Pinpoint the cell where the given text exists, returning its (X, Y) midpoint coordinate. 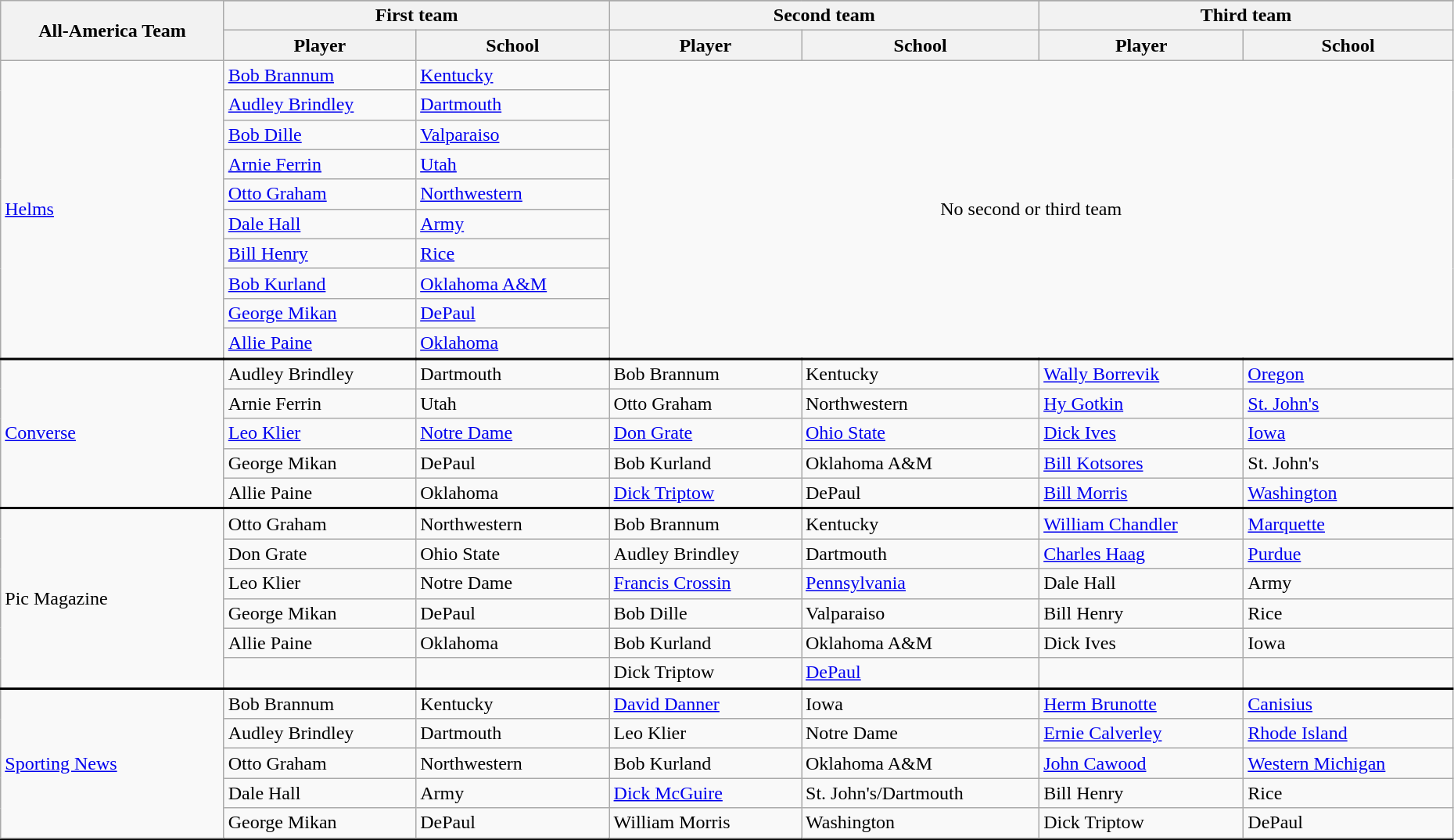
First team (416, 16)
Second team (824, 16)
Canisius (1348, 704)
Pic Magazine (113, 598)
Francis Crossin (705, 583)
No second or third team (1031, 210)
Ernie Calverley (1142, 734)
Pennsylvania (920, 583)
Herm Brunotte (1142, 704)
Purdue (1348, 554)
Marquette (1348, 524)
All-America Team (113, 31)
Dick McGuire (705, 793)
Rhode Island (1348, 734)
Bill Morris (1142, 493)
David Danner (705, 704)
Bill Kotsores (1142, 463)
Sporting News (113, 763)
Hy Gotkin (1142, 404)
John Cawood (1142, 763)
Third team (1247, 16)
Charles Haag (1142, 554)
Wally Borrevik (1142, 374)
William Chandler (1142, 524)
Helms (113, 210)
Converse (113, 433)
St. John's/Dartmouth (920, 793)
William Morris (705, 823)
Western Michigan (1348, 763)
Oregon (1348, 374)
